Provide the (x, y) coordinate of the cell's center where the given text is located.  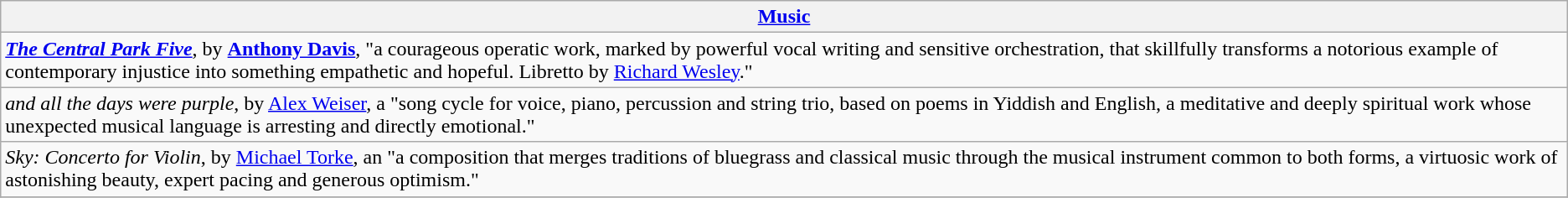
Music (784, 17)
